Pinpoint the cell where the given text exists, returning its [X, Y] midpoint coordinate. 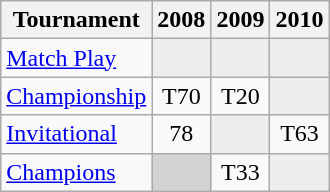
Tournament [76, 20]
T20 [240, 96]
2008 [182, 20]
T63 [300, 134]
Championship [76, 96]
Champions [76, 172]
Invitational [76, 134]
2009 [240, 20]
Match Play [76, 58]
T70 [182, 96]
T33 [240, 172]
78 [182, 134]
2010 [300, 20]
